Find where the given text appears and provide that cell's center as [X, Y] coordinate. 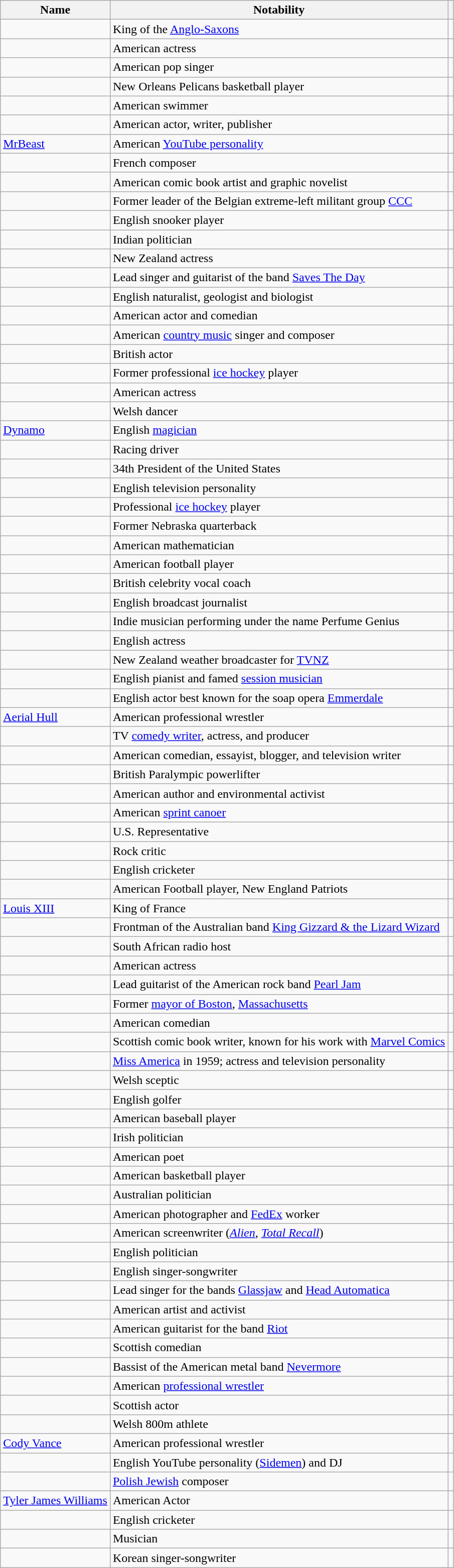
Australian politician [279, 1195]
Indian politician [279, 239]
Irish politician [279, 1137]
English pianist and famed session musician [279, 679]
British actor [279, 354]
U.S. Representative [279, 831]
American YouTube personality [279, 144]
Welsh dancer [279, 411]
Scottish actor [279, 1405]
New Zealand weather broadcaster for TVNZ [279, 660]
British Paralympic powerlifter [279, 774]
Professional ice hockey player [279, 507]
American football player [279, 564]
34th President of the United States [279, 468]
Lead singer for the bands Glassjaw and Head Automatica [279, 1290]
English naturalist, geologist and biologist [279, 297]
American mathematician [279, 545]
Former leader of the Belgian extreme-left militant group CCC [279, 201]
English golfer [279, 1099]
Rock critic [279, 851]
Scottish comedian [279, 1348]
American pop singer [279, 67]
American artist and activist [279, 1309]
American comic book artist and graphic novelist [279, 182]
King of France [279, 908]
American author and environmental activist [279, 793]
American comedian, essayist, blogger, and television writer [279, 755]
Louis XIII [55, 908]
American swimmer [279, 105]
English actress [279, 641]
Miss America in 1959; actress and television personality [279, 1061]
Polish Jewish composer [279, 1482]
Racing driver [279, 449]
American actor, writer, publisher [279, 125]
Aerial Hull [55, 717]
Welsh 800m athlete [279, 1424]
Scottish comic book writer, known for his work with Marvel Comics [279, 1042]
Lead singer and guitarist of the band Saves The Day [279, 278]
Indie musician performing under the name Perfume Genius [279, 622]
Lead guitarist of the American rock band Pearl Jam [279, 985]
English magician [279, 430]
American actor and comedian [279, 316]
New Zealand actress [279, 259]
English snooker player [279, 220]
MrBeast [55, 144]
Cody Vance [55, 1443]
American photographer and FedEx worker [279, 1214]
American baseball player [279, 1118]
Musician [279, 1539]
Notability [279, 10]
South African radio host [279, 946]
American country music singer and composer [279, 335]
English singer-songwriter [279, 1271]
English television personality [279, 488]
English YouTube personality (Sidemen) and DJ [279, 1463]
New Orleans Pelicans basketball player [279, 86]
Tyler James Williams [55, 1501]
Bassist of the American metal band Nevermore [279, 1367]
Former mayor of Boston, Massachusetts [279, 1004]
Name [55, 10]
English actor best known for the soap opera Emmerdale [279, 698]
American Actor [279, 1501]
American screenwriter (Alien, Total Recall) [279, 1233]
American sprint canoer [279, 812]
Korean singer-songwriter [279, 1558]
Dynamo [55, 430]
American basketball player [279, 1176]
TV comedy writer, actress, and producer [279, 736]
Welsh sceptic [279, 1080]
English politician [279, 1252]
Former Nebraska quarterback [279, 526]
King of the Anglo-Saxons [279, 29]
American comedian [279, 1023]
Frontman of the Australian band King Gizzard & the Lizard Wizard [279, 927]
American poet [279, 1156]
American Football player, New England Patriots [279, 889]
Former professional ice hockey player [279, 373]
French composer [279, 163]
British celebrity vocal coach [279, 583]
American guitarist for the band Riot [279, 1329]
English broadcast journalist [279, 602]
